Detect which cell encompasses the target text, then output its [x, y] center coordinate. 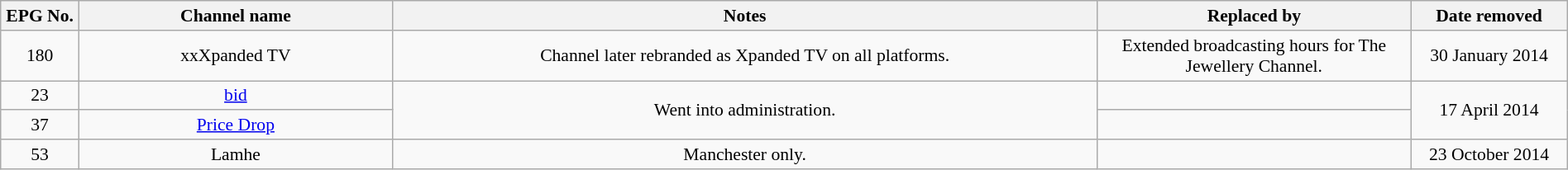
180 [40, 56]
xxXpanded TV [235, 56]
Manchester only. [744, 154]
Price Drop [235, 125]
53 [40, 154]
Lamhe [235, 154]
Extended broadcasting hours for The Jewellery Channel. [1254, 56]
37 [40, 125]
Replaced by [1254, 16]
Channel later rebranded as Xpanded TV on all platforms. [744, 56]
23 October 2014 [1489, 154]
EPG No. [40, 16]
Date removed [1489, 16]
Channel name [235, 16]
30 January 2014 [1489, 56]
Notes [744, 16]
17 April 2014 [1489, 111]
23 [40, 96]
Went into administration. [744, 111]
bid [235, 96]
